Provide the (X, Y) coordinate of the cell's center where the given text is located.  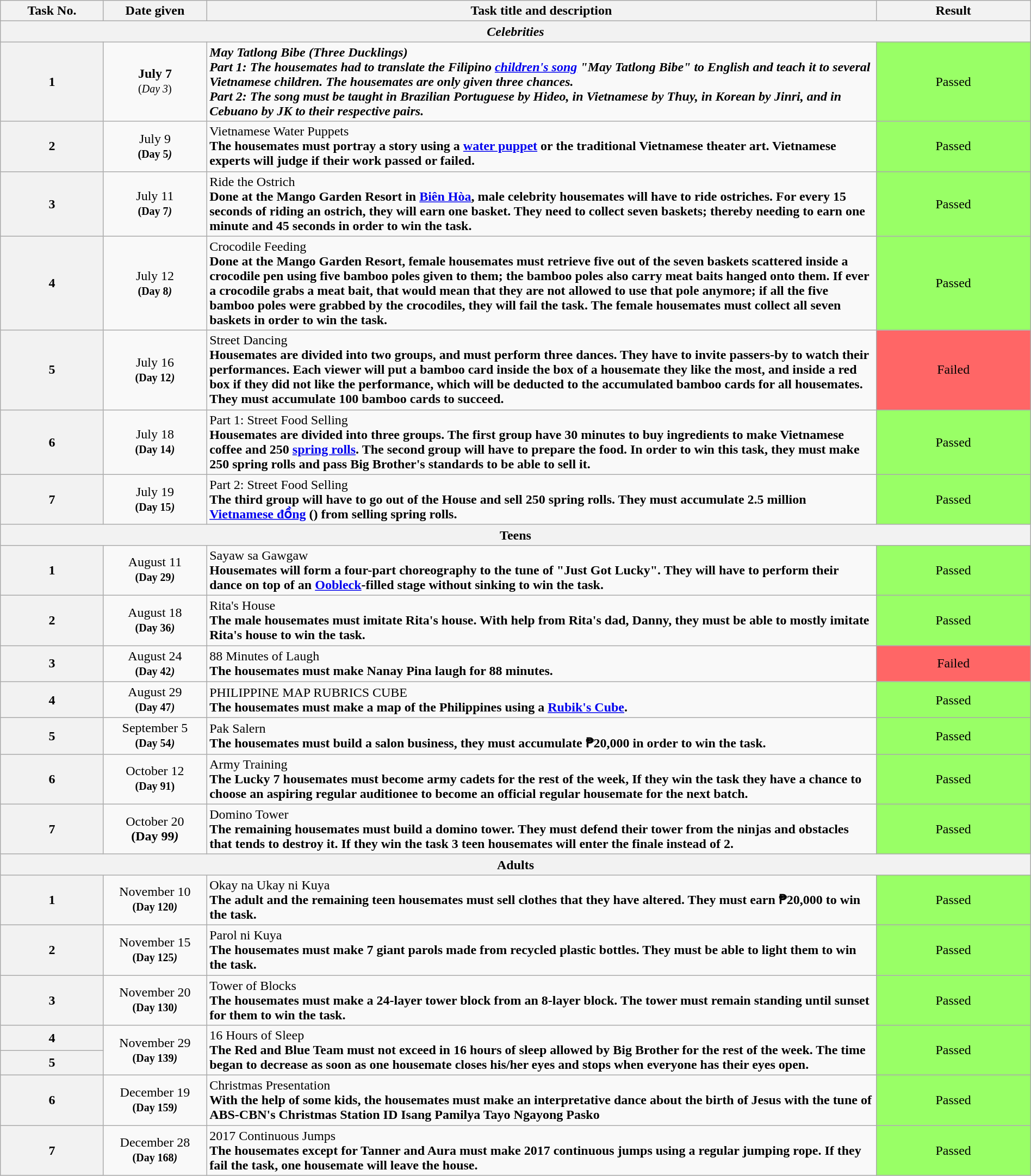
November 10(Day 120) (154, 900)
December 19(Day 159) (154, 1100)
July 18(Day 14) (154, 442)
November 29(Day 139) (154, 1050)
PHILIPPINE MAP RUBRICS CUBE The housemates must make a map of the Philippines using a Rubik's Cube. (542, 700)
Celebrities (515, 32)
Date given (154, 11)
July 11(Day 7) (154, 203)
July 9(Day 5) (154, 146)
88 Minutes of Laugh The housemates must make Nanay Pina laugh for 88 minutes. (542, 664)
October 12(Day 91) (154, 779)
Adults (515, 864)
Pak Salern The housemates must build a salon business, they must accumulate ₱20,000 in order to win the task. (542, 736)
July 16(Day 12) (154, 370)
November 15(Day 125) (154, 950)
August 11(Day 29) (154, 570)
August 24(Day 42) (154, 664)
July 7(Day 3) (154, 82)
September 5(Day 54) (154, 736)
August 18(Day 36) (154, 620)
Task No. (52, 11)
Teens (515, 535)
July 12(Day 8) (154, 283)
October 20(Day 99) (154, 829)
December 28(Day 168) (154, 1150)
Result (953, 11)
Okay na Ukay ni Kuya The adult and the remaining teen housemates must sell clothes that they have altered. They must earn ₱20,000 to win the task. (542, 900)
Parol ni Kuya The housemates must make 7 giant parols made from recycled plastic bottles. They must be able to light them to win the task. (542, 950)
August 29(Day 47) (154, 700)
Task title and description (542, 11)
November 20(Day 130) (154, 1000)
July 19(Day 15) (154, 499)
